Identify which cell holds the provided text, then report its [X, Y] central coordinate. 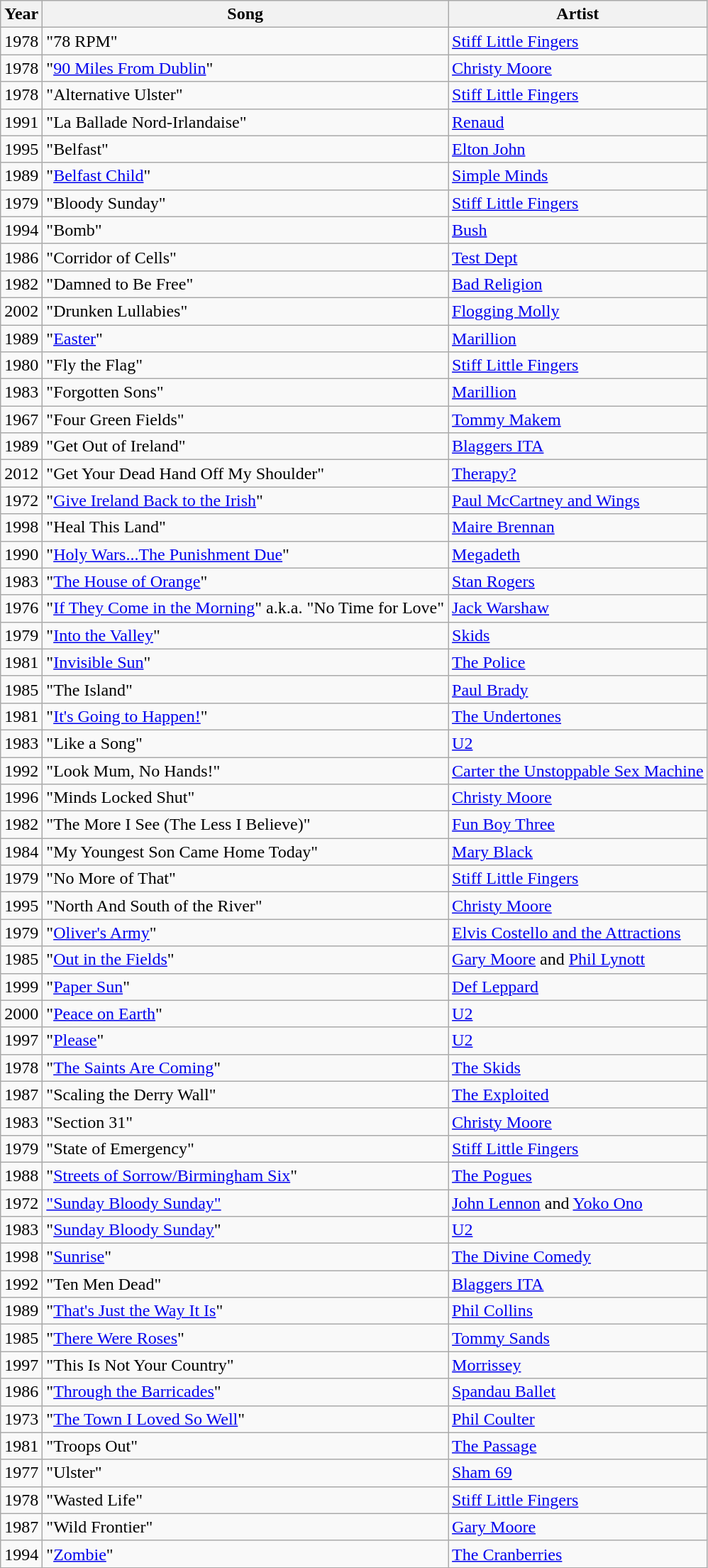
The Undertones [578, 716]
Gary Moore and Phil Lynott [578, 960]
"Into the Valley" [245, 635]
Simple Minds [578, 176]
"Ulster" [245, 1473]
Song [245, 14]
1984 [21, 852]
"Troops Out" [245, 1446]
"Heal This Land" [245, 527]
"Like a Song" [245, 743]
"Give Ireland Back to the Irish" [245, 500]
1976 [21, 608]
"Alternative Ulster" [245, 95]
Tommy Makem [578, 420]
"North And South of the River" [245, 906]
Paul McCartney and Wings [578, 500]
"90 Miles From Dublin" [245, 68]
"Scaling the Derry Wall" [245, 1095]
1996 [21, 798]
Gary Moore [578, 1527]
"Corridor of Cells" [245, 257]
Bad Religion [578, 284]
"Bloody Sunday" [245, 203]
1967 [21, 420]
1980 [21, 366]
"The Island" [245, 689]
Paul Brady [578, 689]
Fun Boy Three [578, 825]
"Out in the Fields" [245, 960]
"The More I See (The Less I Believe)" [245, 825]
"Oliver's Army" [245, 933]
"Easter" [245, 339]
1977 [21, 1473]
Mary Black [578, 852]
"The Town I Loved So Well" [245, 1419]
The Exploited [578, 1095]
"The Saints Are Coming" [245, 1068]
"No More of That" [245, 879]
2002 [21, 311]
"Get Your Dead Hand Off My Shoulder" [245, 473]
"Ten Men Dead" [245, 1284]
"Drunken Lullabies" [245, 311]
Bush [578, 230]
"La Ballade Nord-Irlandaise" [245, 122]
"Minds Locked Shut" [245, 798]
"Holy Wars...The Punishment Due" [245, 554]
"Four Green Fields" [245, 420]
Phil Coulter [578, 1419]
The Cranberries [578, 1554]
Skids [578, 635]
"The House of Orange" [245, 581]
The Pogues [578, 1175]
"Bomb" [245, 230]
Morrissey [578, 1365]
"Section 31" [245, 1122]
1990 [21, 554]
"Forgotten Sons" [245, 393]
Elton John [578, 149]
1999 [21, 987]
Elvis Costello and the Attractions [578, 933]
Test Dept [578, 257]
1988 [21, 1175]
The Divine Comedy [578, 1257]
"Damned to Be Free" [245, 284]
Phil Collins [578, 1311]
"Sunrise" [245, 1257]
Megadeth [578, 554]
"Belfast" [245, 149]
"My Youngest Son Came Home Today" [245, 852]
John Lennon and Yoko Ono [578, 1203]
"Get Out of Ireland" [245, 446]
"Zombie" [245, 1554]
1991 [21, 122]
The Police [578, 662]
"Wasted Life" [245, 1500]
Carter the Unstoppable Sex Machine [578, 770]
"Invisible Sun" [245, 662]
"Fly the Flag" [245, 366]
"Streets of Sorrow/Birmingham Six" [245, 1175]
Sham 69 [578, 1473]
"There Were Roses" [245, 1338]
Renaud [578, 122]
"Please" [245, 1041]
Year [21, 14]
"This Is Not Your Country" [245, 1365]
The Skids [578, 1068]
"It's Going to Happen!" [245, 716]
Def Leppard [578, 987]
Stan Rogers [578, 581]
"Through the Barricades" [245, 1392]
"Belfast Child" [245, 176]
"Paper Sun" [245, 987]
"If They Come in the Morning" a.k.a. "No Time for Love" [245, 608]
1973 [21, 1419]
Therapy? [578, 473]
Maire Brennan [578, 527]
Flogging Molly [578, 311]
"That's Just the Way It Is" [245, 1311]
"Look Mum, No Hands!" [245, 770]
"Peace on Earth" [245, 1014]
Artist [578, 14]
The Passage [578, 1446]
"State of Emergency" [245, 1148]
2000 [21, 1014]
2012 [21, 473]
Jack Warshaw [578, 608]
"78 RPM" [245, 41]
Tommy Sands [578, 1338]
"Wild Frontier" [245, 1527]
Spandau Ballet [578, 1392]
